Search for the cell housing the specified text and yield its [x, y] center coordinate. 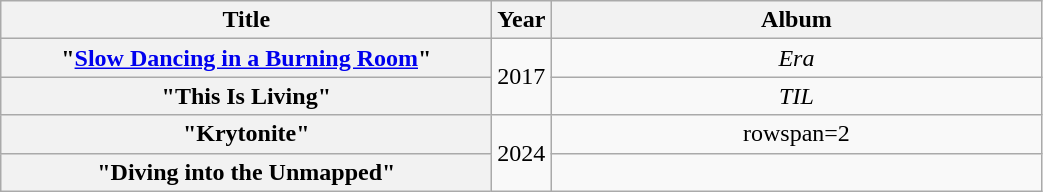
rowspan=2 [796, 134]
2017 [522, 77]
"Slow Dancing in a Burning Room" [246, 58]
"This Is Living" [246, 96]
Album [796, 20]
Era [796, 58]
"Diving into the Unmapped" [246, 172]
Year [522, 20]
2024 [522, 153]
TIL [796, 96]
"Krytonite" [246, 134]
Title [246, 20]
